From the cell containing the given text, extract its center point as [x, y] coordinate. 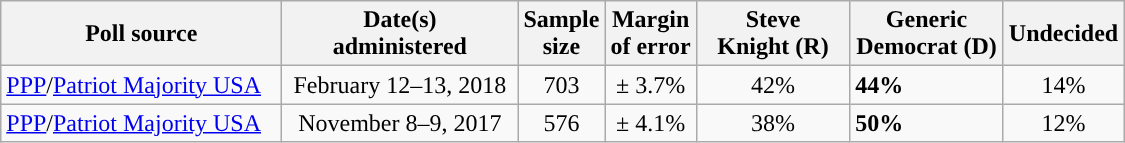
44% [927, 85]
November 8–9, 2017 [400, 123]
42% [773, 85]
GenericDemocrat (D) [927, 34]
Samplesize [562, 34]
Marginof error [650, 34]
February 12–13, 2018 [400, 85]
703 [562, 85]
Date(s)administered [400, 34]
Poll source [142, 34]
50% [927, 123]
14% [1063, 85]
12% [1063, 123]
± 3.7% [650, 85]
SteveKnight (R) [773, 34]
Undecided [1063, 34]
576 [562, 123]
± 4.1% [650, 123]
38% [773, 123]
